Identify which cell holds the provided text, then report its [x, y] central coordinate. 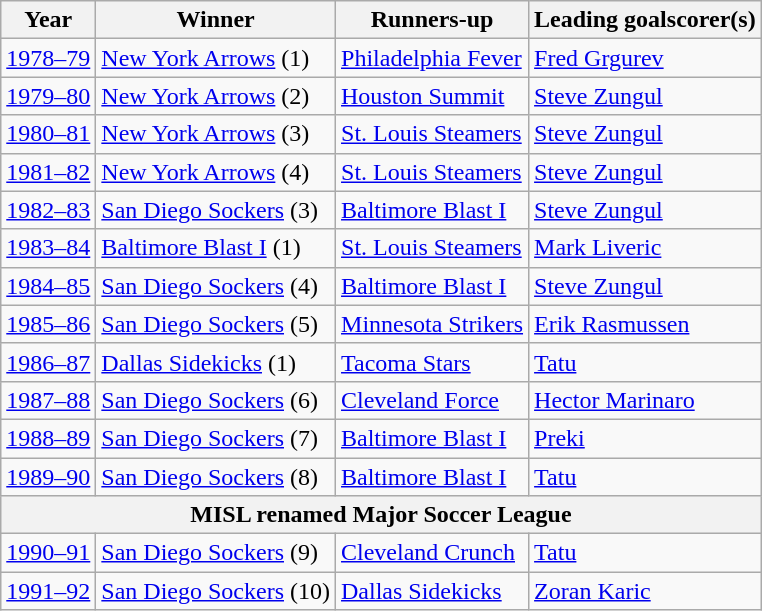
1983–84 [48, 248]
Leading goalscorer(s) [646, 20]
Hector Marinaro [646, 400]
MISL renamed Major Soccer League [381, 515]
1985–86 [48, 324]
Minnesota Strikers [432, 324]
1981–82 [48, 172]
1986–87 [48, 362]
New York Arrows (3) [216, 134]
Erik Rasmussen [646, 324]
1978–79 [48, 58]
Runners-up [432, 20]
Zoran Karic [646, 591]
New York Arrows (4) [216, 172]
Philadelphia Fever [432, 58]
San Diego Sockers (3) [216, 210]
1990–91 [48, 553]
San Diego Sockers (10) [216, 591]
Cleveland Crunch [432, 553]
1982–83 [48, 210]
Tacoma Stars [432, 362]
Baltimore Blast I (1) [216, 248]
Preki [646, 438]
1991–92 [48, 591]
1980–81 [48, 134]
Cleveland Force [432, 400]
1989–90 [48, 477]
Dallas Sidekicks [432, 591]
Winner [216, 20]
San Diego Sockers (6) [216, 400]
San Diego Sockers (7) [216, 438]
Year [48, 20]
San Diego Sockers (9) [216, 553]
1984–85 [48, 286]
San Diego Sockers (8) [216, 477]
San Diego Sockers (5) [216, 324]
San Diego Sockers (4) [216, 286]
Fred Grgurev [646, 58]
1979–80 [48, 96]
1988–89 [48, 438]
Dallas Sidekicks (1) [216, 362]
New York Arrows (1) [216, 58]
1987–88 [48, 400]
Houston Summit [432, 96]
New York Arrows (2) [216, 96]
Mark Liveric [646, 248]
